Determine the [X, Y] coordinate at the center of the cell enclosing the given text.  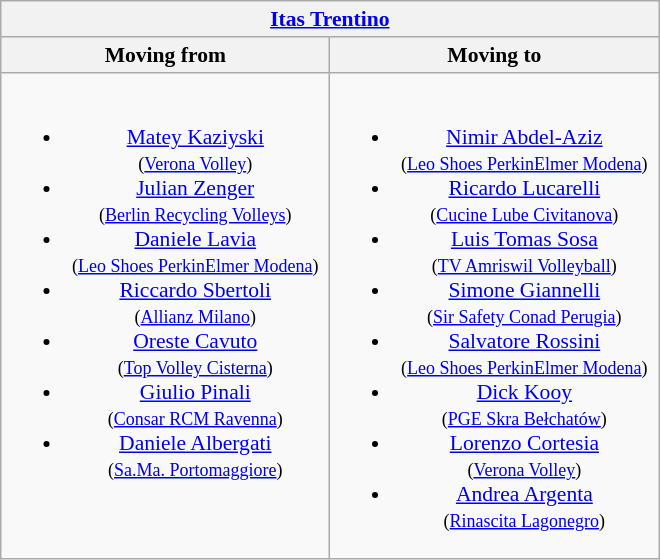
Moving from [166, 55]
Itas Trentino [330, 19]
Moving to [494, 55]
